Extract the (x, y) coordinate from the center of the cell holding the provided text.  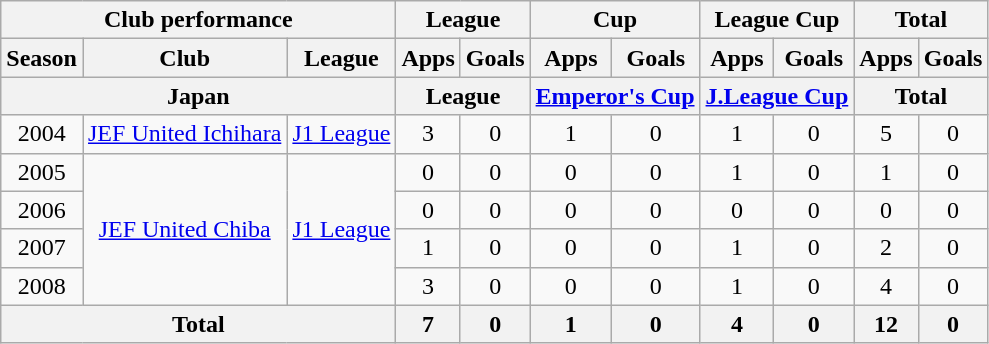
2 (886, 248)
Japan (198, 96)
12 (886, 324)
2006 (42, 210)
2004 (42, 134)
Season (42, 58)
Club performance (198, 20)
2008 (42, 286)
JEF United Ichihara (184, 134)
2007 (42, 248)
Cup (615, 20)
Club (184, 58)
Emperor's Cup (615, 96)
League Cup (777, 20)
7 (428, 324)
5 (886, 134)
JEF United Chiba (184, 229)
J.League Cup (777, 96)
2005 (42, 172)
